Return [X, Y] of the center of cell containing provided text 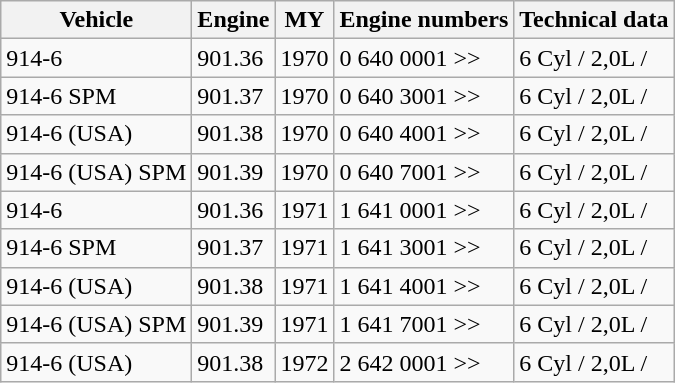
1 641 0001 >> [424, 210]
1 641 7001 >> [424, 324]
1 641 4001 >> [424, 286]
0 640 3001 >> [424, 96]
0 640 7001 >> [424, 172]
0 640 0001 >> [424, 58]
0 640 4001 >> [424, 134]
1972 [304, 362]
Engine [234, 20]
Technical data [594, 20]
1 641 3001 >> [424, 248]
2 642 0001 >> [424, 362]
Engine numbers [424, 20]
Vehicle [96, 20]
MY [304, 20]
